Scan for the cell matching the given text and deliver its (X, Y) coordinate at center. 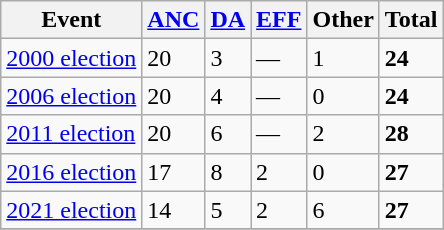
2016 election (72, 172)
DA (228, 20)
Event (72, 20)
4 (228, 96)
5 (228, 210)
2021 election (72, 210)
1 (343, 58)
ANC (174, 20)
2006 election (72, 96)
2011 election (72, 134)
14 (174, 210)
Other (343, 20)
28 (411, 134)
2000 election (72, 58)
8 (228, 172)
17 (174, 172)
Total (411, 20)
3 (228, 58)
EFF (279, 20)
